Pinpoint the cell where the given text exists, returning its [x, y] midpoint coordinate. 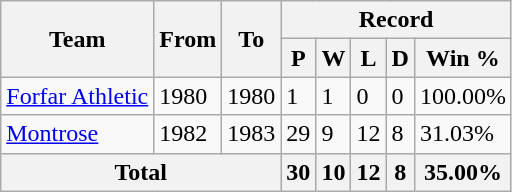
P [298, 58]
W [334, 58]
Record [396, 20]
Team [78, 39]
9 [334, 134]
L [368, 58]
1983 [252, 134]
10 [334, 172]
Total [141, 172]
1982 [188, 134]
100.00% [462, 96]
From [188, 39]
Forfar Athletic [78, 96]
29 [298, 134]
To [252, 39]
Montrose [78, 134]
35.00% [462, 172]
30 [298, 172]
D [400, 58]
31.03% [462, 134]
Win % [462, 58]
